Capture the cell that displays the provided text and extract its [X, Y] central coordinate. 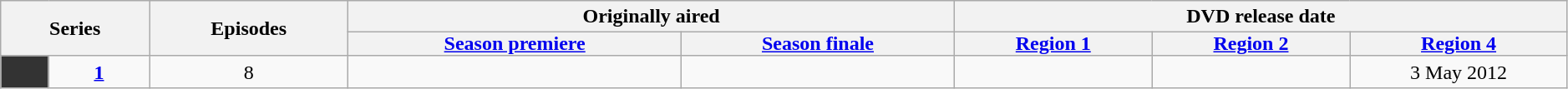
Season finale [819, 44]
Season premiere [515, 44]
Region 1 [1053, 44]
1 [99, 72]
Region 2 [1251, 44]
8 [249, 72]
3 May 2012 [1459, 72]
Series [75, 28]
DVD release date [1261, 17]
Region 4 [1459, 44]
Episodes [249, 28]
Originally aired [652, 17]
